From the cell containing the given text, extract its center point as (X, Y) coordinate. 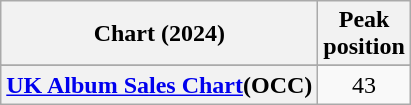
43 (364, 85)
UK Album Sales Chart(OCC) (160, 85)
Peakposition (364, 34)
Chart (2024) (160, 34)
